Identify which cell holds the provided text, then report its [X, Y] central coordinate. 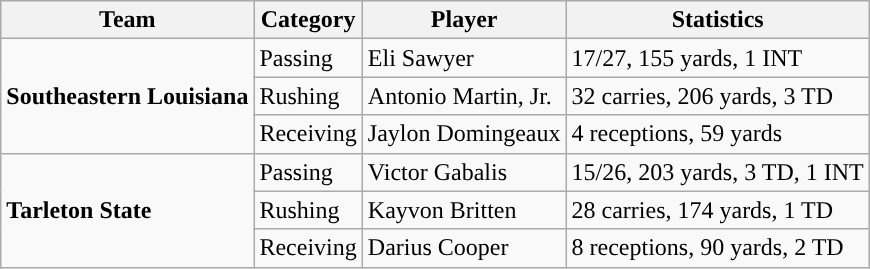
17/27, 155 yards, 1 INT [718, 58]
Victor Gabalis [464, 172]
Darius Cooper [464, 248]
Jaylon Domingeaux [464, 134]
8 receptions, 90 yards, 2 TD [718, 248]
Category [308, 20]
Eli Sawyer [464, 58]
Player [464, 20]
Statistics [718, 20]
28 carries, 174 yards, 1 TD [718, 210]
Southeastern Louisiana [128, 96]
32 carries, 206 yards, 3 TD [718, 96]
Kayvon Britten [464, 210]
Team [128, 20]
15/26, 203 yards, 3 TD, 1 INT [718, 172]
Antonio Martin, Jr. [464, 96]
4 receptions, 59 yards [718, 134]
Tarleton State [128, 210]
